Search for the cell housing the specified text and yield its (x, y) center coordinate. 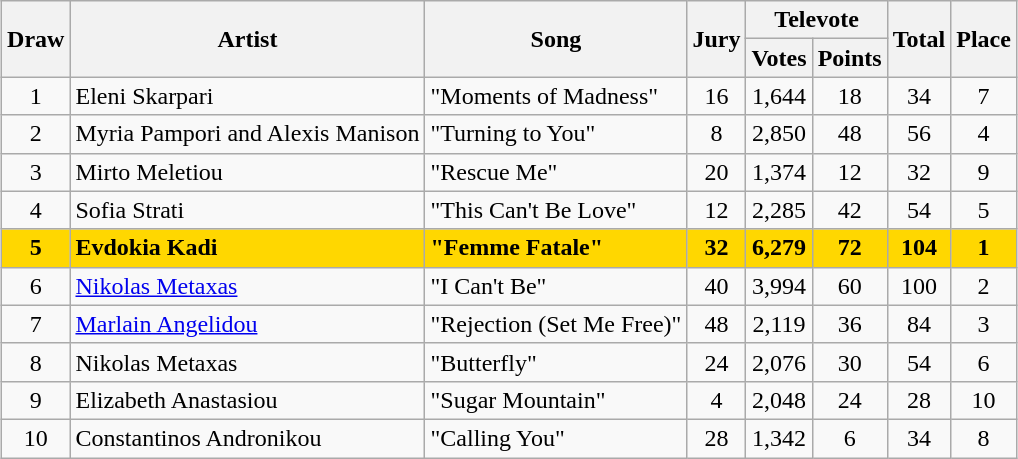
56 (919, 134)
18 (850, 96)
2,076 (779, 362)
42 (850, 210)
Place (984, 39)
Eleni Skarpari (248, 96)
Sofia Strati (248, 210)
16 (716, 96)
"Calling You" (556, 438)
"Turning to You" (556, 134)
Myria Pampori and Alexis Manison (248, 134)
Draw (36, 39)
Constantinos Andronikou (248, 438)
60 (850, 286)
Elizabeth Anastasiou (248, 400)
30 (850, 362)
100 (919, 286)
104 (919, 248)
Total (919, 39)
Jury (716, 39)
Song (556, 39)
40 (716, 286)
Points (850, 58)
36 (850, 324)
"This Can't Be Love" (556, 210)
1,342 (779, 438)
Marlain Angelidou (248, 324)
2,285 (779, 210)
"Moments of Madness" (556, 96)
Evdokia Kadi (248, 248)
2,048 (779, 400)
"Femme Fatale" (556, 248)
3,994 (779, 286)
2,850 (779, 134)
"Rescue Me" (556, 172)
Televote (816, 20)
72 (850, 248)
"Butterfly" (556, 362)
1,644 (779, 96)
"Rejection (Set Me Free)" (556, 324)
84 (919, 324)
Mirto Meletiou (248, 172)
"Sugar Mountain" (556, 400)
Votes (779, 58)
"I Can't Be" (556, 286)
20 (716, 172)
1,374 (779, 172)
6,279 (779, 248)
Artist (248, 39)
2,119 (779, 324)
